Provide the [x, y] coordinate of the cell's center where the given text is located.  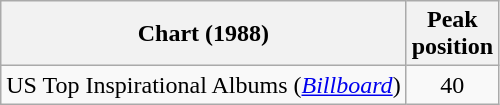
Peakposition [452, 34]
US Top Inspirational Albums (Billboard) [204, 85]
40 [452, 85]
Chart (1988) [204, 34]
